Output the [x, y] coordinate of the center of the cell containing the given text.  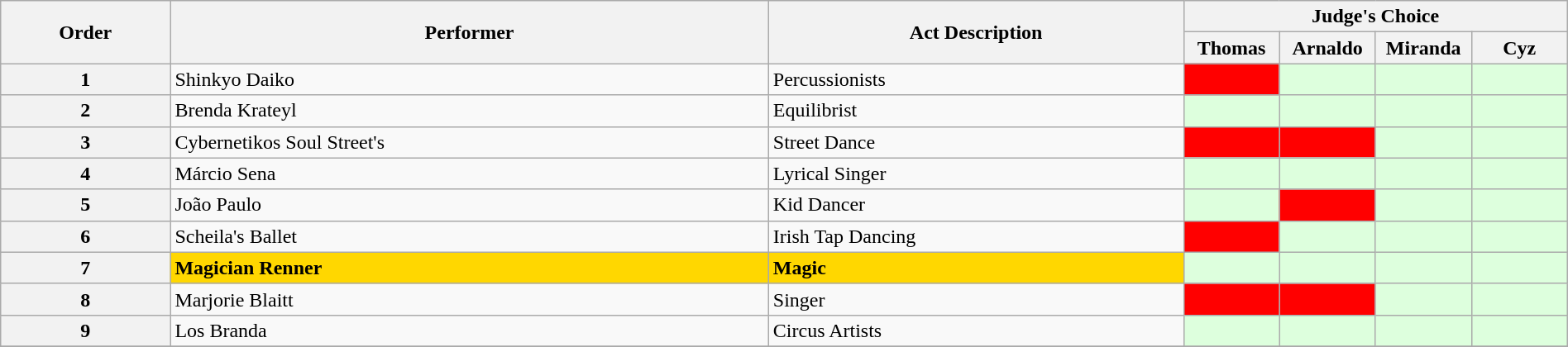
Los Branda [470, 330]
3 [86, 142]
Cybernetikos Soul Street's [470, 142]
Street Dance [976, 142]
1 [86, 79]
8 [86, 299]
Magic [976, 268]
Percussionists [976, 79]
Arnaldo [1327, 48]
Thomas [1231, 48]
Lyrical Singer [976, 173]
7 [86, 268]
2 [86, 111]
Order [86, 32]
Scheila's Ballet [470, 236]
9 [86, 330]
Brenda Krateyl [470, 111]
Act Description [976, 32]
Performer [470, 32]
Equilibrist [976, 111]
Shinkyo Daiko [470, 79]
Kid Dancer [976, 205]
Judge's Choice [1375, 17]
Circus Artists [976, 330]
Singer [976, 299]
Cyz [1519, 48]
Miranda [1423, 48]
João Paulo [470, 205]
5 [86, 205]
Marjorie Blaitt [470, 299]
Irish Tap Dancing [976, 236]
4 [86, 173]
Magician Renner [470, 268]
Márcio Sena [470, 173]
6 [86, 236]
